Search for the cell housing the specified text and yield its [X, Y] center coordinate. 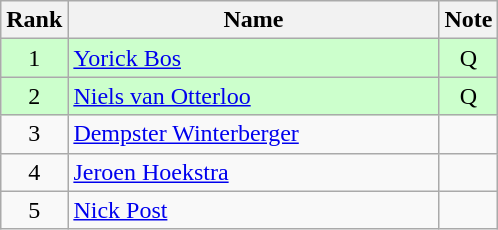
Jeroen Hoekstra [254, 172]
Niels van Otterloo [254, 96]
Rank [34, 20]
Note [468, 20]
Dempster Winterberger [254, 134]
Name [254, 20]
4 [34, 172]
1 [34, 58]
Nick Post [254, 210]
Yorick Bos [254, 58]
5 [34, 210]
2 [34, 96]
3 [34, 134]
